Scan for the cell matching the given text and deliver its (x, y) coordinate at center. 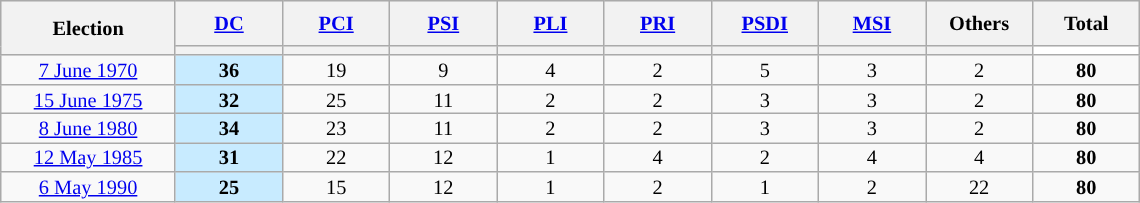
15 (336, 186)
7 June 1970 (88, 70)
DC (228, 22)
PCI (336, 22)
Total (1086, 22)
23 (336, 128)
15 June 1975 (88, 98)
PRI (658, 22)
32 (228, 98)
6 May 1990 (88, 186)
MSI (872, 22)
12 May 1985 (88, 156)
Election (88, 28)
Others (980, 22)
9 (444, 70)
31 (228, 156)
PLI (550, 22)
19 (336, 70)
34 (228, 128)
8 June 1980 (88, 128)
PSDI (764, 22)
36 (228, 70)
5 (764, 70)
PSI (444, 22)
